Scan for the cell matching the given text and deliver its (X, Y) coordinate at center. 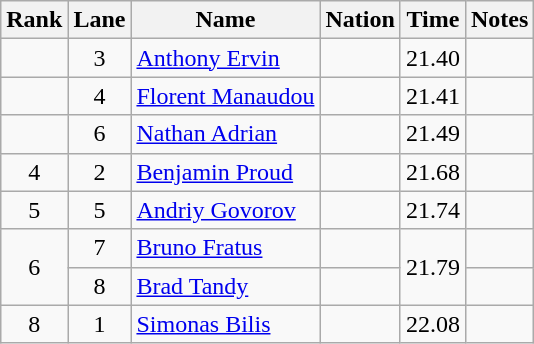
21.49 (432, 134)
Nation (360, 20)
2 (100, 172)
22.08 (432, 324)
21.74 (432, 210)
Bruno Fratus (226, 248)
21.41 (432, 96)
21.68 (432, 172)
Simonas Bilis (226, 324)
21.79 (432, 267)
Rank (34, 20)
Nathan Adrian (226, 134)
Benjamin Proud (226, 172)
Lane (100, 20)
1 (100, 324)
Time (432, 20)
Andriy Govorov (226, 210)
3 (100, 58)
Anthony Ervin (226, 58)
Name (226, 20)
Florent Manaudou (226, 96)
21.40 (432, 58)
7 (100, 248)
Notes (499, 20)
Brad Tandy (226, 286)
